Detect which cell encompasses the target text, then output its (x, y) center coordinate. 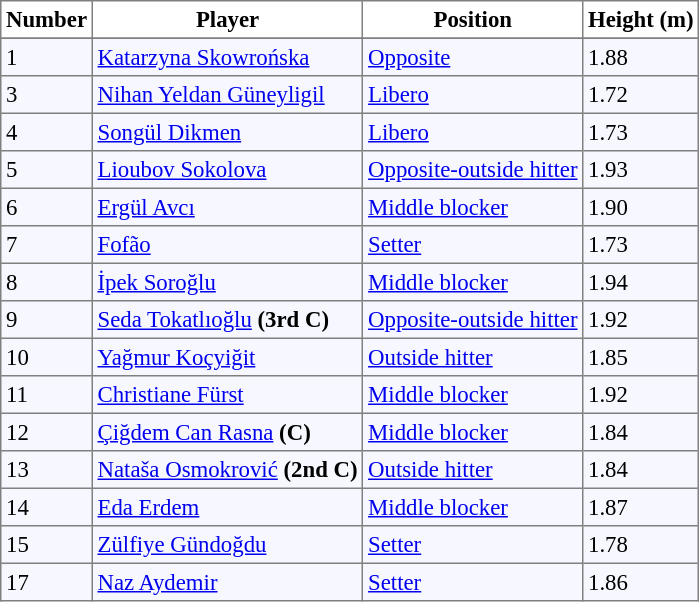
1.94 (641, 282)
12 (47, 432)
15 (47, 545)
1.85 (641, 357)
1.88 (641, 57)
Zülfiye Gündoğdu (228, 545)
14 (47, 507)
3 (47, 95)
5 (47, 170)
Seda Tokatlıoğlu (3rd C) (228, 320)
Opposite (473, 57)
Eda Erdem (228, 507)
Nihan Yeldan Güneyligil (228, 95)
1.86 (641, 582)
9 (47, 320)
Katarzyna Skowrońska (228, 57)
Christiane Fürst (228, 395)
Naz Aydemir (228, 582)
Position (473, 20)
Lioubov Sokolova (228, 170)
4 (47, 132)
6 (47, 207)
10 (47, 357)
8 (47, 282)
Ergül Avcı (228, 207)
Yağmur Koçyiğit (228, 357)
Nataša Osmokrović (2nd C) (228, 470)
Songül Dikmen (228, 132)
1.87 (641, 507)
Height (m) (641, 20)
7 (47, 245)
1.93 (641, 170)
13 (47, 470)
1 (47, 57)
17 (47, 582)
İpek Soroğlu (228, 282)
1.90 (641, 207)
Player (228, 20)
1.78 (641, 545)
11 (47, 395)
Number (47, 20)
1.72 (641, 95)
Fofão (228, 245)
Çiğdem Can Rasna (C) (228, 432)
